Capture the cell that displays the provided text and extract its [X, Y] central coordinate. 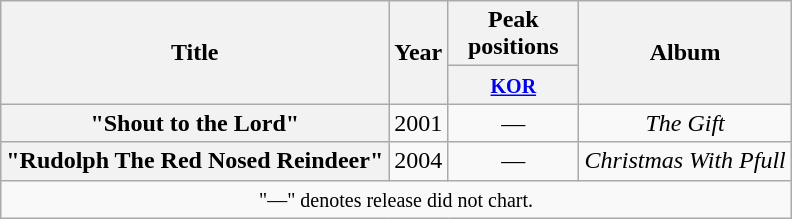
Peak positions [514, 34]
Year [418, 52]
2001 [418, 123]
KOR [514, 85]
"Rudolph The Red Nosed Reindeer" [195, 161]
The Gift [685, 123]
Title [195, 52]
"—" denotes release did not chart. [396, 199]
Album [685, 52]
2004 [418, 161]
Christmas With Pfull [685, 161]
"Shout to the Lord" [195, 123]
